Extract the (x, y) coordinate from the center of the cell holding the provided text.  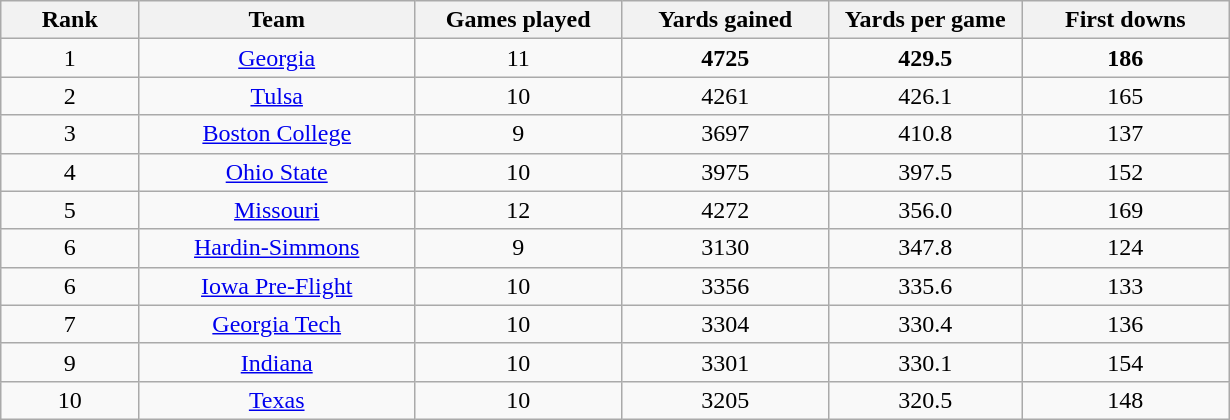
124 (1126, 248)
133 (1126, 286)
186 (1126, 58)
4261 (726, 96)
Tulsa (277, 96)
Georgia Tech (277, 324)
3205 (726, 400)
7 (70, 324)
4725 (726, 58)
11 (518, 58)
154 (1126, 362)
4272 (726, 210)
Games played (518, 20)
Texas (277, 400)
2 (70, 96)
5 (70, 210)
Yards per game (926, 20)
169 (1126, 210)
335.6 (926, 286)
3697 (726, 134)
Indiana (277, 362)
3130 (726, 248)
347.8 (926, 248)
429.5 (926, 58)
4 (70, 172)
165 (1126, 96)
Iowa Pre-Flight (277, 286)
3975 (726, 172)
Yards gained (726, 20)
Rank (70, 20)
397.5 (926, 172)
First downs (1126, 20)
330.1 (926, 362)
1 (70, 58)
Boston College (277, 134)
Georgia (277, 58)
152 (1126, 172)
136 (1126, 324)
3 (70, 134)
12 (518, 210)
Missouri (277, 210)
356.0 (926, 210)
3304 (726, 324)
426.1 (926, 96)
3301 (726, 362)
Team (277, 20)
330.4 (926, 324)
320.5 (926, 400)
410.8 (926, 134)
148 (1126, 400)
Ohio State (277, 172)
Hardin-Simmons (277, 248)
137 (1126, 134)
3356 (726, 286)
